Capture the cell that displays the provided text and extract its [x, y] central coordinate. 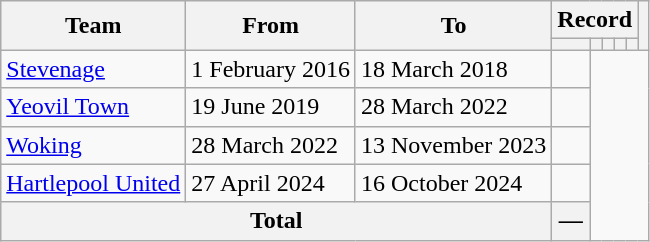
To [453, 26]
1 February 2016 [271, 69]
19 June 2019 [271, 107]
18 March 2018 [453, 69]
13 November 2023 [453, 145]
Hartlepool United [94, 183]
27 April 2024 [271, 183]
Yeovil Town [94, 107]
Woking [94, 145]
Team [94, 26]
From [271, 26]
Total [276, 221]
Record [595, 20]
Stevenage [94, 69]
— [571, 221]
16 October 2024 [453, 183]
